Capture the cell that displays the provided text and extract its (x, y) central coordinate. 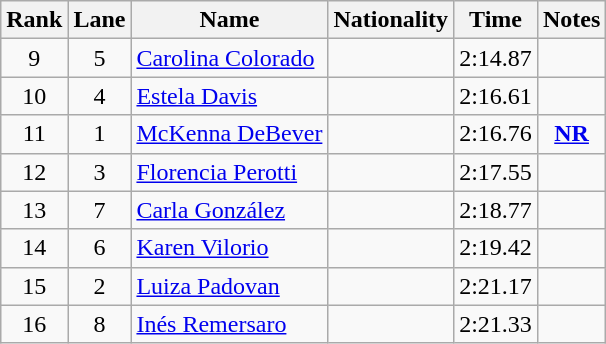
Florencia Perotti (230, 172)
5 (100, 58)
8 (100, 324)
12 (34, 172)
2:17.55 (496, 172)
Rank (34, 20)
1 (100, 134)
Notes (571, 20)
2:21.17 (496, 286)
6 (100, 248)
Inés Remersaro (230, 324)
2:16.76 (496, 134)
Luiza Padovan (230, 286)
2:21.33 (496, 324)
10 (34, 96)
2:19.42 (496, 248)
Time (496, 20)
Carla González (230, 210)
11 (34, 134)
2 (100, 286)
Carolina Colorado (230, 58)
14 (34, 248)
9 (34, 58)
Nationality (391, 20)
2:18.77 (496, 210)
3 (100, 172)
Lane (100, 20)
McKenna DeBever (230, 134)
Name (230, 20)
2:16.61 (496, 96)
13 (34, 210)
7 (100, 210)
16 (34, 324)
Karen Vilorio (230, 248)
4 (100, 96)
15 (34, 286)
Estela Davis (230, 96)
2:14.87 (496, 58)
NR (571, 134)
